Detect which cell encompasses the target text, then output its [x, y] center coordinate. 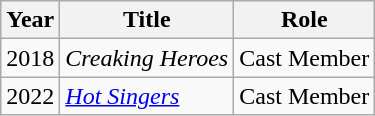
Title [147, 20]
Creaking Heroes [147, 58]
2022 [30, 96]
Role [304, 20]
Year [30, 20]
Hot Singers [147, 96]
2018 [30, 58]
